Scan for the cell matching the given text and deliver its [X, Y] coordinate at center. 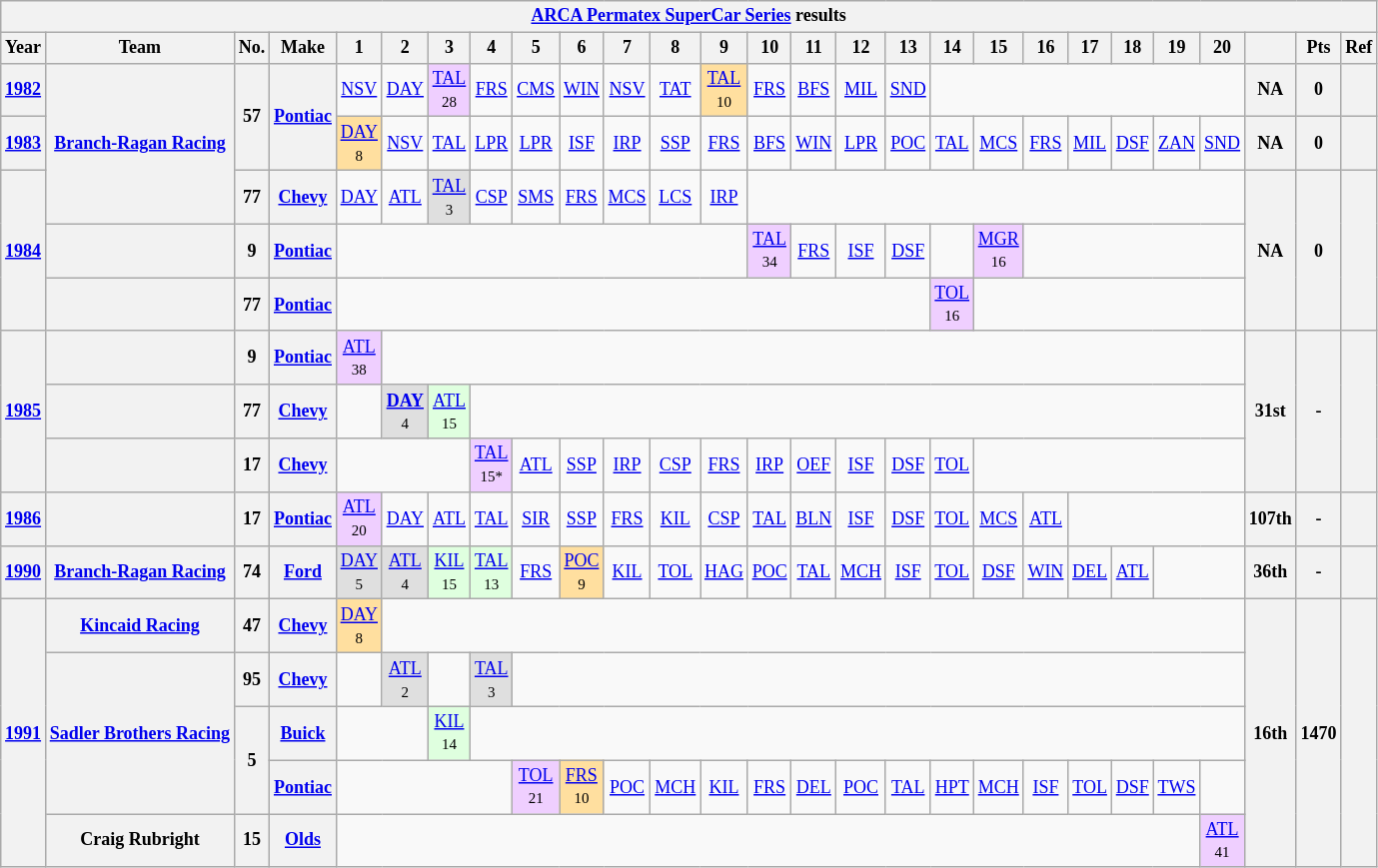
8 [676, 48]
11 [813, 48]
Year [24, 48]
18 [1132, 48]
1985 [24, 412]
2 [405, 48]
10 [769, 48]
SMS [536, 197]
Team [140, 48]
1982 [24, 90]
57 [252, 116]
HAG [724, 572]
TAL15* [492, 465]
107th [1270, 518]
31st [1270, 412]
16th [1270, 733]
OEF [813, 465]
BLN [813, 518]
95 [252, 679]
MGR16 [998, 251]
ZAN [1177, 144]
TAT [676, 90]
1983 [24, 144]
LCS [676, 197]
47 [252, 626]
1986 [24, 518]
ATL4 [405, 572]
SIR [536, 518]
14 [951, 48]
DAY4 [405, 412]
16 [1045, 48]
12 [861, 48]
HPT [951, 787]
TAL28 [449, 90]
74 [252, 572]
1991 [24, 733]
6 [582, 48]
Craig Rubright [140, 840]
TOL21 [536, 787]
TOL16 [951, 305]
13 [907, 48]
ATL38 [359, 358]
Ford [304, 572]
KIL14 [449, 733]
Sadler Brothers Racing [140, 733]
TAL34 [769, 251]
Pts [1319, 48]
36th [1270, 572]
1470 [1319, 733]
Kincaid Racing [140, 626]
20 [1223, 48]
FRS10 [582, 787]
Make [304, 48]
TAL13 [492, 572]
3 [449, 48]
1984 [24, 250]
ARCA Permatex SuperCar Series results [689, 16]
TAL10 [724, 90]
ATL15 [449, 412]
ATL2 [405, 679]
DAY5 [359, 572]
4 [492, 48]
Olds [304, 840]
1 [359, 48]
Buick [304, 733]
No. [252, 48]
19 [1177, 48]
CMS [536, 90]
ATL41 [1223, 840]
1990 [24, 572]
TWS [1177, 787]
ATL20 [359, 518]
KIL15 [449, 572]
Ref [1359, 48]
POC9 [582, 572]
7 [628, 48]
